Identify which cell holds the provided text, then report its (X, Y) central coordinate. 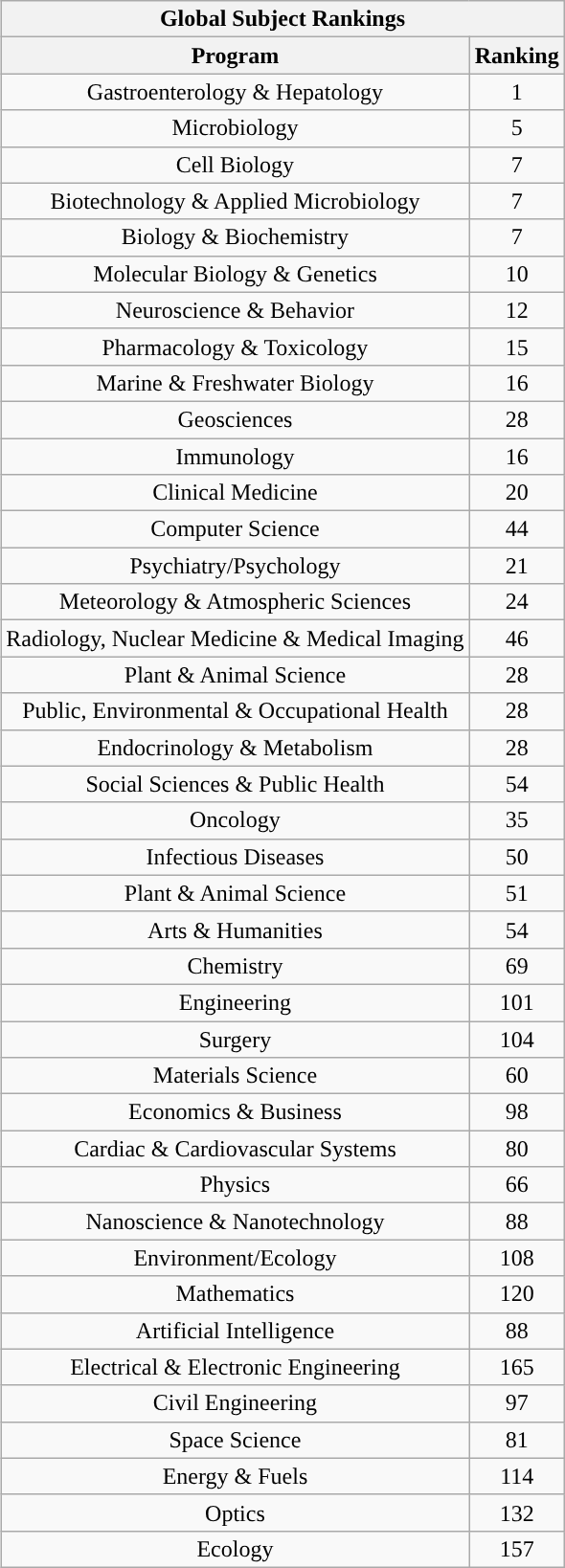
Marine & Freshwater Biology (236, 383)
60 (517, 1076)
Molecular Biology & Genetics (236, 274)
Global Subject Rankings (282, 19)
Gastroenterology & Hepatology (236, 92)
Optics (236, 1512)
24 (517, 602)
1 (517, 92)
Public, Environmental & Occupational Health (236, 711)
Psychiatry/Psychology (236, 566)
80 (517, 1149)
Economics & Business (236, 1112)
46 (517, 638)
Program (236, 56)
Ecology (236, 1549)
50 (517, 857)
Microbiology (236, 128)
104 (517, 1039)
Mathematics (236, 1294)
Chemistry (236, 966)
132 (517, 1512)
Clinical Medicine (236, 493)
Infectious Diseases (236, 857)
114 (517, 1476)
66 (517, 1185)
Artificial Intelligence (236, 1331)
35 (517, 820)
Cell Biology (236, 165)
157 (517, 1549)
5 (517, 128)
Pharmacology & Toxicology (236, 347)
Biotechnology & Applied Microbiology (236, 201)
10 (517, 274)
21 (517, 566)
Surgery (236, 1039)
44 (517, 529)
Physics (236, 1185)
Civil Engineering (236, 1403)
101 (517, 1002)
12 (517, 310)
Nanoscience & Nanotechnology (236, 1221)
97 (517, 1403)
Engineering (236, 1002)
15 (517, 347)
Materials Science (236, 1076)
Social Sciences & Public Health (236, 784)
Neuroscience & Behavior (236, 310)
165 (517, 1367)
Energy & Fuels (236, 1476)
Oncology (236, 820)
69 (517, 966)
Cardiac & Cardiovascular Systems (236, 1149)
Biology & Biochemistry (236, 237)
Space Science (236, 1440)
Radiology, Nuclear Medicine & Medical Imaging (236, 638)
Environment/Ecology (236, 1258)
20 (517, 493)
Electrical & Electronic Engineering (236, 1367)
Arts & Humanities (236, 930)
81 (517, 1440)
Endocrinology & Metabolism (236, 748)
98 (517, 1112)
Computer Science (236, 529)
120 (517, 1294)
108 (517, 1258)
Immunology (236, 457)
Meteorology & Atmospheric Sciences (236, 602)
Geosciences (236, 419)
Ranking (517, 56)
51 (517, 893)
